Scan for the cell matching the given text and deliver its (X, Y) coordinate at center. 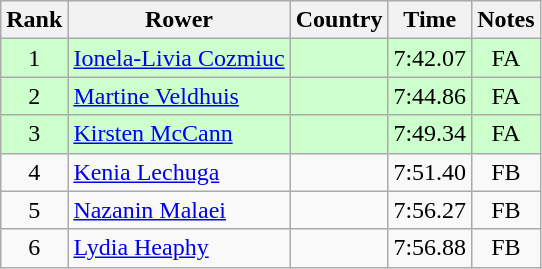
6 (34, 248)
7:56.88 (430, 248)
5 (34, 210)
Nazanin Malaei (179, 210)
7:42.07 (430, 58)
Time (430, 20)
4 (34, 172)
Notes (506, 20)
1 (34, 58)
Martine Veldhuis (179, 96)
7:49.34 (430, 134)
Ionela-Livia Cozmiuc (179, 58)
7:56.27 (430, 210)
Kirsten McCann (179, 134)
Kenia Lechuga (179, 172)
Rank (34, 20)
2 (34, 96)
Rower (179, 20)
7:51.40 (430, 172)
Lydia Heaphy (179, 248)
7:44.86 (430, 96)
Country (339, 20)
3 (34, 134)
